Identify which cell holds the provided text, then report its (X, Y) central coordinate. 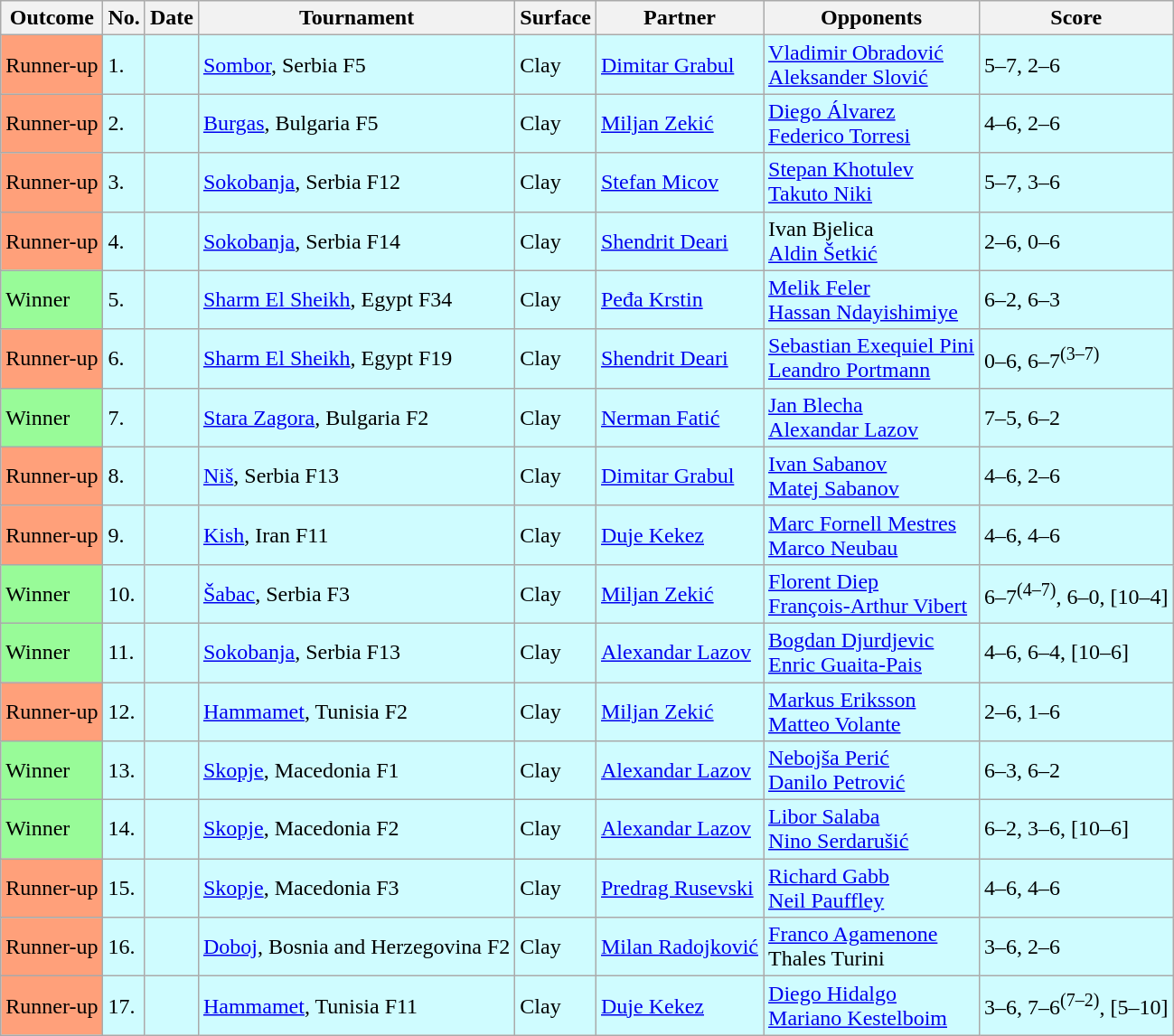
0–6, 6–7(3–7) (1076, 358)
Milan Radojković (680, 947)
Sokobanja, Serbia F13 (356, 653)
Partner (680, 18)
Tournament (356, 18)
17. (124, 1005)
Bogdan Djurdjevic Enric Guaita-Pais (871, 653)
14. (124, 830)
2. (124, 123)
2–6, 0–6 (1076, 240)
Richard Gabb Neil Pauffley (871, 888)
Ivan Sabanov Matej Sabanov (871, 476)
7. (124, 418)
10. (124, 593)
6–2, 6–3 (1076, 300)
1. (124, 65)
Jan Blecha Alexandar Lazov (871, 418)
5–7, 3–6 (1076, 183)
Sombor, Serbia F5 (356, 65)
2–6, 1–6 (1076, 711)
Nebojša Perić Danilo Petrović (871, 770)
Florent Diep François-Arthur Vibert (871, 593)
Surface (556, 18)
12. (124, 711)
Peđa Krstin (680, 300)
6–7(4–7), 6–0, [10–4] (1076, 593)
Outcome (52, 18)
Libor Salaba Nino Serdarušić (871, 830)
Nerman Fatić (680, 418)
Ivan Bjelica Aldin Šetkić (871, 240)
Date (172, 18)
6–2, 3–6, [10–6] (1076, 830)
Diego Álvarez Federico Torresi (871, 123)
Melik Feler Hassan Ndayishimiye (871, 300)
15. (124, 888)
3. (124, 183)
Marc Fornell Mestres Marco Neubau (871, 535)
No. (124, 18)
Skopje, Macedonia F3 (356, 888)
Diego Hidalgo Mariano Kestelboim (871, 1005)
Niš, Serbia F13 (356, 476)
Šabac, Serbia F3 (356, 593)
4–6, 6–4, [10–6] (1076, 653)
6–3, 6–2 (1076, 770)
Burgas, Bulgaria F5 (356, 123)
11. (124, 653)
Score (1076, 18)
3–6, 7–6(7–2), [5–10] (1076, 1005)
Sharm El Sheikh, Egypt F19 (356, 358)
7–5, 6–2 (1076, 418)
Doboj, Bosnia and Herzegovina F2 (356, 947)
Sokobanja, Serbia F12 (356, 183)
Sebastian Exequiel Pini Leandro Portmann (871, 358)
Opponents (871, 18)
Stepan Khotulev Takuto Niki (871, 183)
8. (124, 476)
Markus Eriksson Matteo Volante (871, 711)
9. (124, 535)
16. (124, 947)
Skopje, Macedonia F2 (356, 830)
Kish, Iran F11 (356, 535)
5. (124, 300)
6. (124, 358)
3–6, 2–6 (1076, 947)
Hammamet, Tunisia F11 (356, 1005)
13. (124, 770)
Predrag Rusevski (680, 888)
5–7, 2–6 (1076, 65)
Skopje, Macedonia F1 (356, 770)
Sharm El Sheikh, Egypt F34 (356, 300)
Franco Agamenone Thales Turini (871, 947)
Hammamet, Tunisia F2 (356, 711)
4. (124, 240)
Sokobanja, Serbia F14 (356, 240)
Stara Zagora, Bulgaria F2 (356, 418)
Vladimir Obradović Aleksander Slović (871, 65)
Stefan Micov (680, 183)
